From the cell containing the given text, extract its center point as [x, y] coordinate. 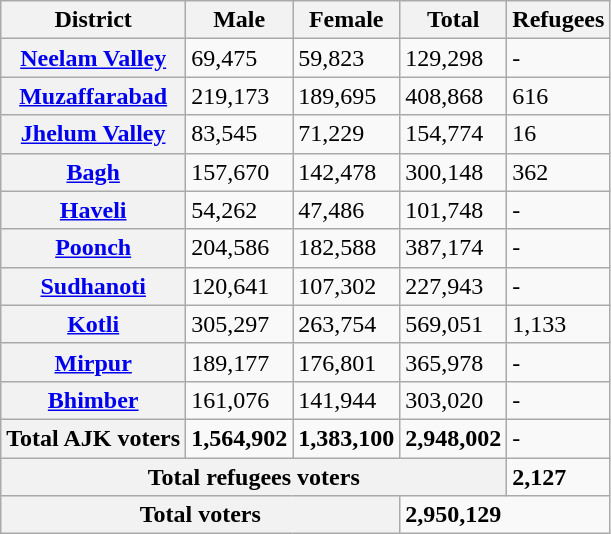
362 [558, 172]
Haveli [94, 210]
387,174 [454, 248]
219,173 [240, 96]
Muzaffarabad [94, 96]
142,478 [346, 172]
Jhelum Valley [94, 134]
54,262 [240, 210]
176,801 [346, 362]
227,943 [454, 286]
Refugees [558, 20]
District [94, 20]
Bagh [94, 172]
Mirpur [94, 362]
300,148 [454, 172]
154,774 [454, 134]
16 [558, 134]
120,641 [240, 286]
1,564,902 [240, 438]
101,748 [454, 210]
Total AJK voters [94, 438]
Neelam Valley [94, 58]
83,545 [240, 134]
1,133 [558, 324]
71,229 [346, 134]
161,076 [240, 400]
569,051 [454, 324]
129,298 [454, 58]
204,586 [240, 248]
189,695 [346, 96]
Poonch [94, 248]
303,020 [454, 400]
107,302 [346, 286]
182,588 [346, 248]
408,868 [454, 96]
Female [346, 20]
305,297 [240, 324]
263,754 [346, 324]
189,177 [240, 362]
69,475 [240, 58]
Kotli [94, 324]
2,948,002 [454, 438]
616 [558, 96]
Sudhanoti [94, 286]
Total refugees voters [254, 477]
2,127 [558, 477]
Male [240, 20]
Total voters [200, 515]
47,486 [346, 210]
157,670 [240, 172]
2,950,129 [505, 515]
59,823 [346, 58]
365,978 [454, 362]
Total [454, 20]
141,944 [346, 400]
Bhimber [94, 400]
1,383,100 [346, 438]
